Find where the given text appears and provide that cell's center as (X, Y) coordinate. 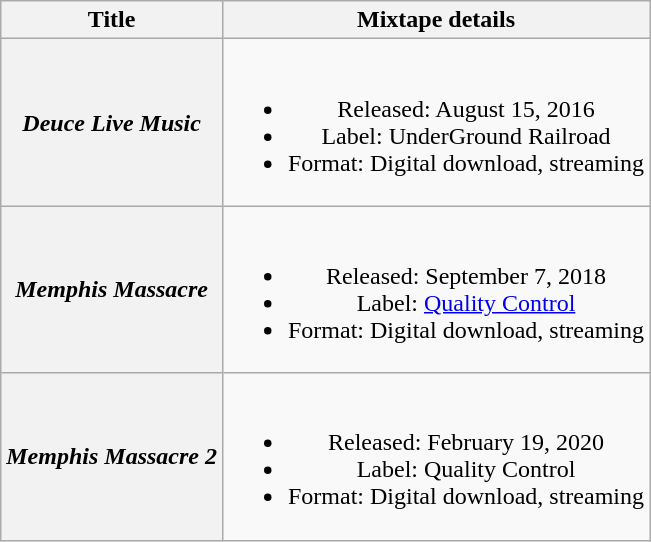
Title (112, 20)
Released: September 7, 2018Label: Quality ControlFormat: Digital download, streaming (436, 290)
Memphis Massacre 2 (112, 456)
Memphis Massacre (112, 290)
Released: February 19, 2020Label: Quality ControlFormat: Digital download, streaming (436, 456)
Deuce Live Music (112, 122)
Mixtape details (436, 20)
Released: August 15, 2016Label: UnderGround RailroadFormat: Digital download, streaming (436, 122)
